From the cell containing the given text, extract its center point as (X, Y) coordinate. 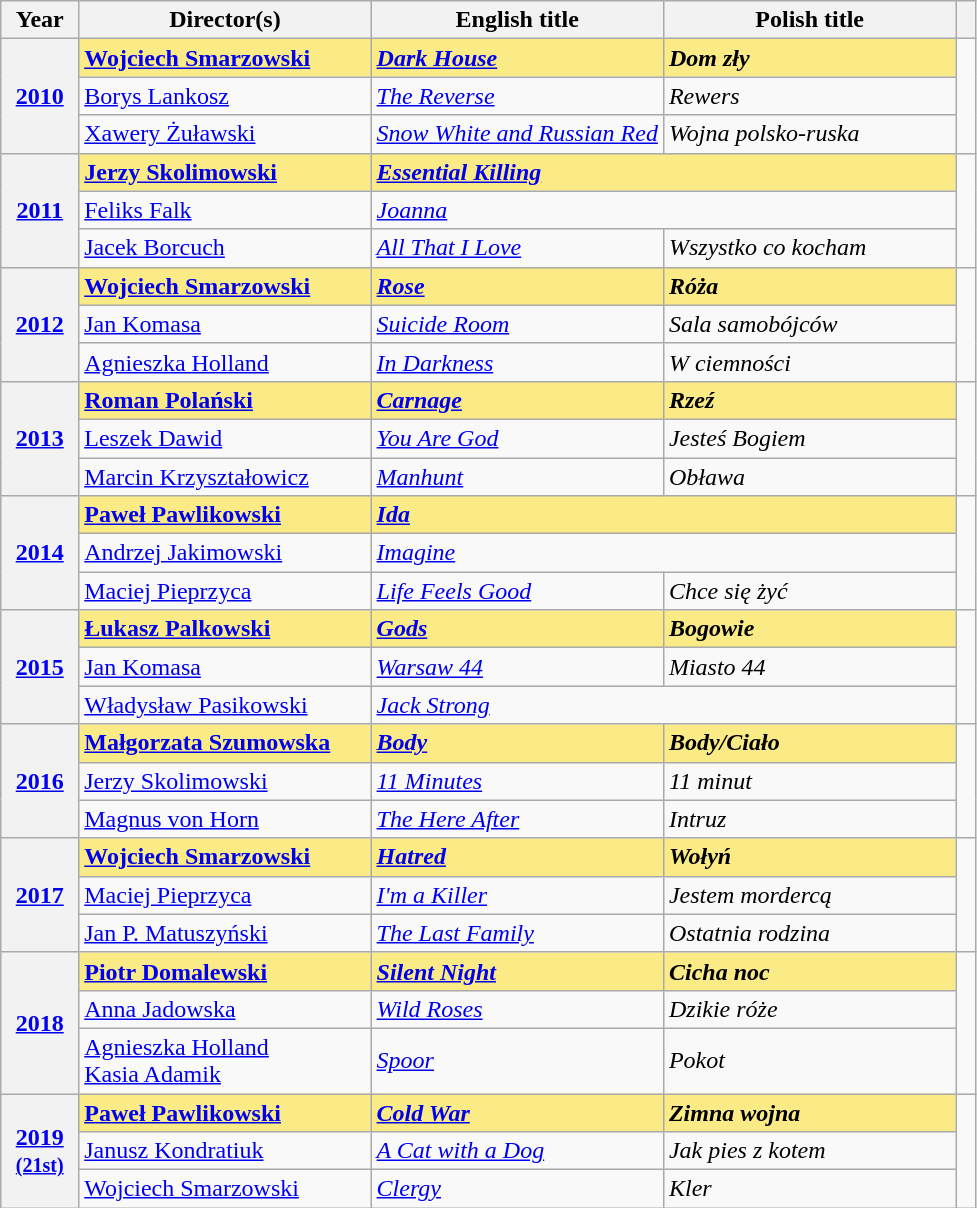
Director(s) (225, 20)
Małgorzata Szumowska (225, 743)
Cicha noc (809, 971)
2018 (40, 1022)
Roman Polański (225, 400)
Gods (517, 629)
Jestem mordercą (809, 895)
Snow White and Russian Red (517, 134)
Clergy (517, 1189)
Feliks Falk (225, 210)
Joanna (664, 210)
Wszystko co kocham (809, 248)
The Last Family (517, 933)
Chce się żyć (809, 591)
2014 (40, 553)
2017 (40, 895)
Polish title (809, 20)
Łukasz Palkowski (225, 629)
W ciemności (809, 362)
Sala samobójców (809, 324)
Xawery Żuławski (225, 134)
Essential Killing (664, 172)
In Darkness (517, 362)
Obława (809, 477)
11 Minutes (517, 781)
Imagine (664, 553)
You Are God (517, 438)
Władysław Pasikowski (225, 705)
11 minut (809, 781)
2012 (40, 324)
Andrzej Jakimowski (225, 553)
Kler (809, 1189)
Anna Jadowska (225, 1009)
Zimna wojna (809, 1113)
Spoor (517, 1060)
Dom zły (809, 58)
Manhunt (517, 477)
Bogowie (809, 629)
Janusz Kondratiuk (225, 1151)
Ostatnia rodzina (809, 933)
2013 (40, 438)
All That I Love (517, 248)
Pokot (809, 1060)
2015 (40, 667)
2010 (40, 96)
Róża (809, 286)
Agnieszka HollandKasia Adamik (225, 1060)
Silent Night (517, 971)
I'm a Killer (517, 895)
Jan P. Matuszyński (225, 933)
The Here After (517, 819)
The Reverse (517, 96)
Wild Roses (517, 1009)
Jacek Borcuch (225, 248)
Life Feels Good (517, 591)
Jack Strong (664, 705)
Cold War (517, 1113)
Suicide Room (517, 324)
Dark House (517, 58)
Wołyń (809, 857)
2019 (21st) (40, 1151)
Dzikie róże (809, 1009)
Carnage (517, 400)
Hatred (517, 857)
Miasto 44 (809, 667)
Borys Lankosz (225, 96)
Rewers (809, 96)
Jesteś Bogiem (809, 438)
Piotr Domalewski (225, 971)
Agnieszka Holland (225, 362)
Leszek Dawid (225, 438)
Marcin Krzyształowicz (225, 477)
Wojna polsko-ruska (809, 134)
Year (40, 20)
Rose (517, 286)
Ida (664, 515)
Body (517, 743)
2016 (40, 781)
English title (517, 20)
Body/Ciało (809, 743)
Jak pies z kotem (809, 1151)
2011 (40, 210)
Warsaw 44 (517, 667)
A Cat with a Dog (517, 1151)
Rzeź (809, 400)
Intruz (809, 819)
Magnus von Horn (225, 819)
